Pinpoint the cell where the given text exists, returning its [X, Y] midpoint coordinate. 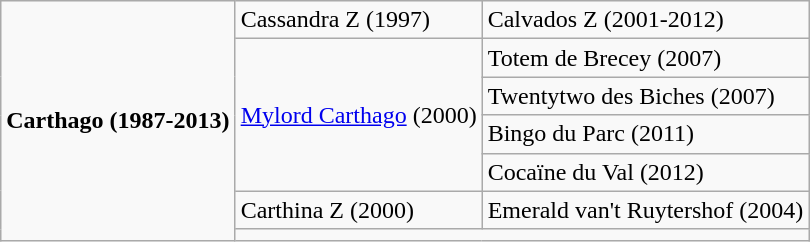
Twentytwo des Biches (2007) [646, 96]
Totem de Brecey (2007) [646, 58]
Carthina Z (2000) [358, 210]
Emerald van't Ruytershof (2004) [646, 210]
Cassandra Z (1997) [358, 20]
Calvados Z (2001-2012) [646, 20]
Carthago (1987-2013) [118, 120]
Bingo du Parc (2011) [646, 134]
Mylord Carthago (2000) [358, 115]
Cocaïne du Val (2012) [646, 172]
